From the cell containing the given text, extract its center point as (X, Y) coordinate. 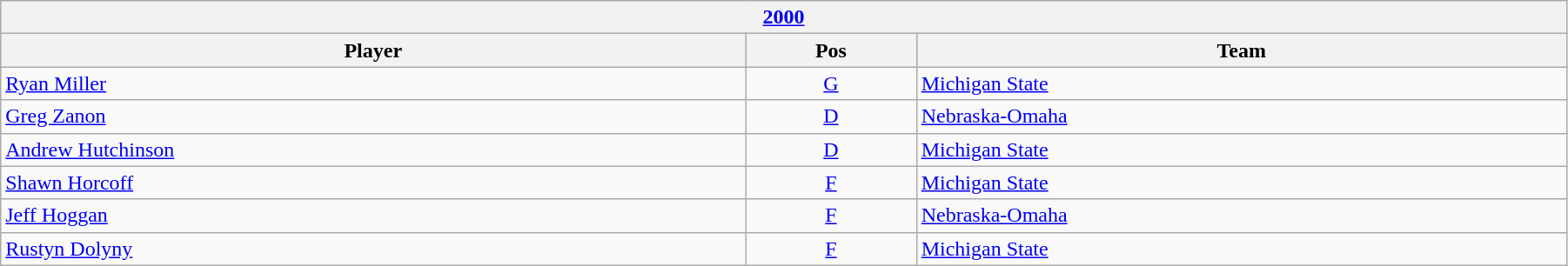
G (831, 83)
Rustyn Dolyny (373, 249)
Ryan Miller (373, 83)
Greg Zanon (373, 116)
Player (373, 50)
Team (1241, 50)
Shawn Horcoff (373, 183)
Andrew Hutchinson (373, 150)
Jeff Hoggan (373, 216)
Pos (831, 50)
2000 (784, 17)
